Scan for the cell matching the given text and deliver its (x, y) coordinate at center. 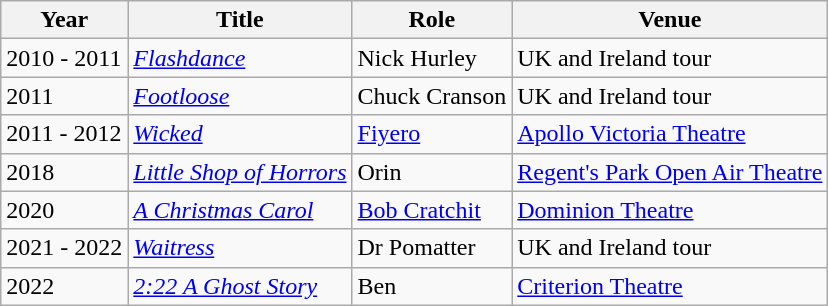
Chuck Cranson (432, 96)
Waitress (240, 248)
Ben (432, 286)
2018 (64, 172)
Footloose (240, 96)
2011 (64, 96)
Orin (432, 172)
2020 (64, 210)
Bob Cratchit (432, 210)
Dominion Theatre (670, 210)
Year (64, 20)
2010 - 2011 (64, 58)
A Christmas Carol (240, 210)
Dr Pomatter (432, 248)
Nick Hurley (432, 58)
Apollo Victoria Theatre (670, 134)
2021 - 2022 (64, 248)
Role (432, 20)
Little Shop of Horrors (240, 172)
Title (240, 20)
Regent's Park Open Air Theatre (670, 172)
Wicked (240, 134)
Criterion Theatre (670, 286)
2:22 A Ghost Story (240, 286)
2022 (64, 286)
Venue (670, 20)
Flashdance (240, 58)
Fiyero (432, 134)
2011 - 2012 (64, 134)
